Scan for the cell matching the given text and deliver its [x, y] coordinate at center. 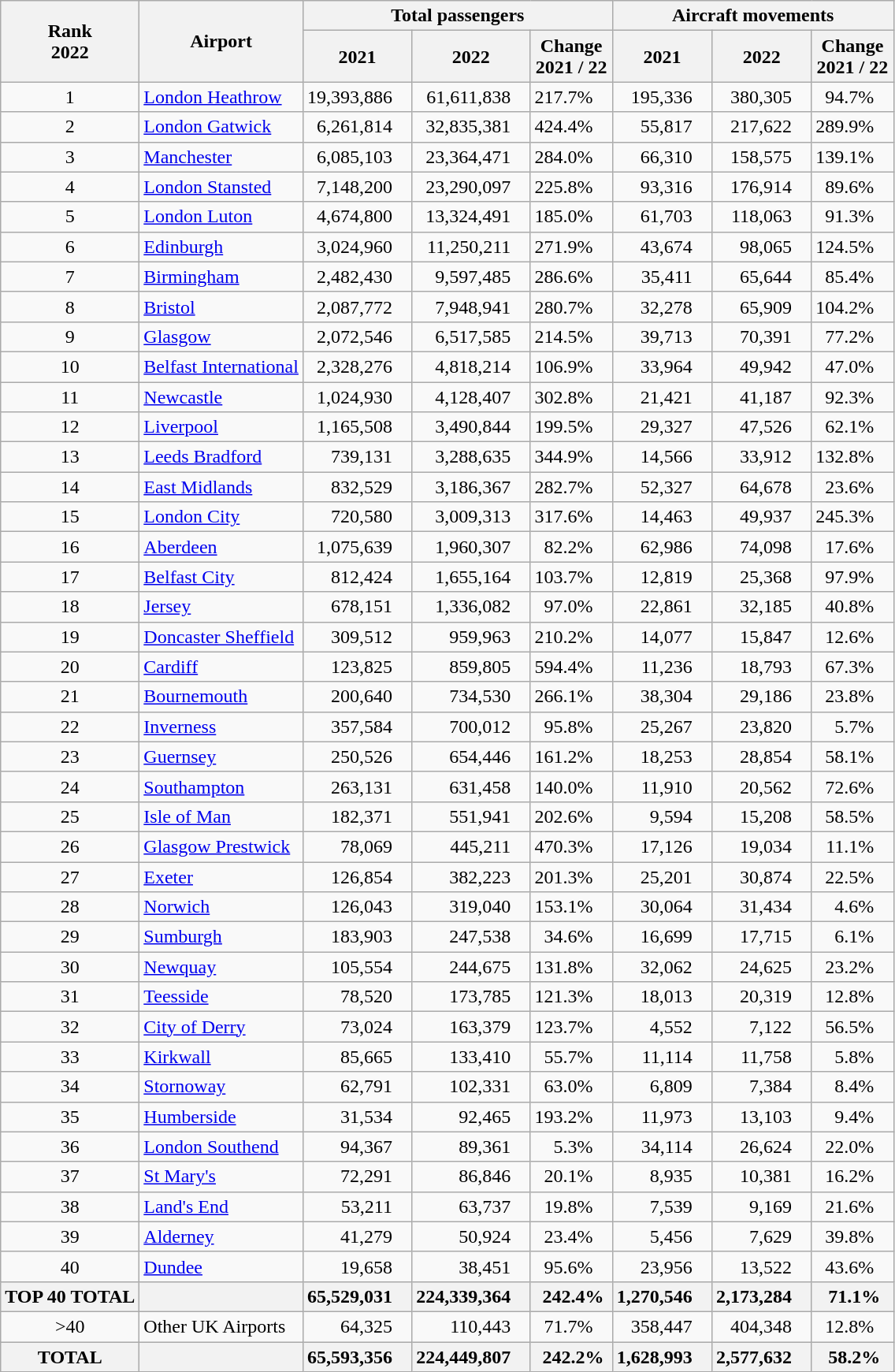
23 [70, 757]
106.9% [571, 366]
8 [70, 307]
132.8% [852, 457]
Newcastle [221, 396]
17,126 [662, 846]
2,577,632 [762, 1356]
9,597,485 [471, 277]
13 [70, 457]
14 [70, 487]
63,737 [471, 1207]
95.6% [571, 1266]
9 [70, 336]
Glasgow Prestwick [221, 846]
78,069 [357, 846]
424.4% [571, 127]
3,009,313 [471, 517]
4,552 [662, 1027]
14,463 [662, 517]
Rank2022 [70, 41]
12,819 [662, 577]
22.5% [852, 877]
11.1% [852, 846]
98,065 [762, 247]
224,339,364 [471, 1296]
11 [70, 396]
5.7% [852, 727]
13,324,491 [471, 217]
3 [70, 157]
23,364,471 [471, 157]
271.9% [571, 247]
74,098 [762, 547]
250,526 [357, 757]
242.2% [571, 1356]
15,847 [762, 637]
56.5% [852, 1027]
14,077 [662, 637]
Manchester [221, 157]
34 [70, 1087]
7 [70, 277]
38,451 [471, 1266]
71.7% [571, 1326]
3,024,960 [357, 247]
33,912 [762, 457]
89,361 [471, 1147]
13,103 [762, 1117]
London Stansted [221, 187]
12 [70, 427]
5.8% [852, 1057]
358,447 [662, 1326]
102,331 [471, 1087]
97.0% [571, 607]
31,534 [357, 1117]
Dundee [221, 1266]
67.3% [852, 667]
91.3% [852, 217]
105,554 [357, 967]
131.8% [571, 967]
18,013 [662, 997]
Land's End [221, 1207]
126,043 [357, 907]
214.5% [571, 336]
85.4% [852, 277]
11,236 [662, 667]
244,675 [471, 967]
55.7% [571, 1057]
7,148,200 [357, 187]
62.1% [852, 427]
33 [70, 1057]
Kirkwall [221, 1057]
Stornoway [221, 1087]
21.6% [852, 1207]
24 [70, 786]
25 [70, 816]
10,381 [762, 1177]
64,325 [357, 1326]
86,846 [471, 1177]
London Luton [221, 217]
319,040 [471, 907]
199.5% [571, 427]
126,854 [357, 877]
20,319 [762, 997]
35,411 [662, 277]
7,539 [662, 1207]
6,809 [662, 1087]
654,446 [471, 757]
22,861 [662, 607]
Guernsey [221, 757]
20 [70, 667]
242.4% [571, 1296]
Liverpool [221, 427]
104.2% [852, 307]
380,305 [762, 97]
47,526 [762, 427]
18,793 [762, 667]
21,421 [662, 396]
36 [70, 1147]
39 [70, 1236]
832,529 [357, 487]
23.4% [571, 1236]
32 [70, 1027]
11,758 [762, 1057]
62,791 [357, 1087]
41,187 [762, 396]
37 [70, 1177]
58.1% [852, 757]
124.5% [852, 247]
7,948,941 [471, 307]
31 [70, 997]
185.0% [571, 217]
40.8% [852, 607]
344.9% [571, 457]
103.7% [571, 577]
71.1% [852, 1296]
53,211 [357, 1207]
Birmingham [221, 277]
33,964 [662, 366]
22 [70, 727]
202.6% [571, 816]
29 [70, 937]
Edinburgh [221, 247]
470.3% [571, 846]
Norwich [221, 907]
34.6% [571, 937]
5.3% [571, 1147]
61,611,838 [471, 97]
82.2% [571, 547]
3,490,844 [471, 427]
158,575 [762, 157]
TOP 40 TOTAL [70, 1296]
121.3% [571, 997]
Belfast International [221, 366]
38,304 [662, 697]
11,114 [662, 1057]
72.6% [852, 786]
55,817 [662, 127]
32,185 [762, 607]
11,910 [662, 786]
Airport [221, 41]
28 [70, 907]
29,327 [662, 427]
47.0% [852, 366]
London City [221, 517]
66,310 [662, 157]
Bristol [221, 307]
163,379 [471, 1027]
35 [70, 1117]
39.8% [852, 1236]
1,960,307 [471, 547]
5 [70, 217]
49,937 [762, 517]
700,012 [471, 727]
282.7% [571, 487]
94,367 [357, 1147]
23.6% [852, 487]
East Midlands [221, 487]
Bournemouth [221, 697]
9,594 [662, 816]
Other UK Airports [221, 1326]
32,278 [662, 307]
9.4% [852, 1117]
32,835,381 [471, 127]
Humberside [221, 1117]
309,512 [357, 637]
Sumburgh [221, 937]
183,903 [357, 937]
40 [70, 1266]
302.8% [571, 396]
58.5% [852, 816]
Total passengers [457, 16]
65,529,031 [357, 1296]
123.7% [571, 1027]
263,131 [357, 786]
Belfast City [221, 577]
266.1% [571, 697]
8,935 [662, 1177]
859,805 [471, 667]
140.0% [571, 786]
39,713 [662, 336]
195,336 [662, 97]
245.3% [852, 517]
3,288,635 [471, 457]
30 [70, 967]
12.6% [852, 637]
739,131 [357, 457]
25,368 [762, 577]
404,348 [762, 1326]
201.3% [571, 877]
133,410 [471, 1057]
77.2% [852, 336]
5,456 [662, 1236]
4 [70, 187]
Southampton [221, 786]
72,291 [357, 1177]
16 [70, 547]
49,942 [762, 366]
65,644 [762, 277]
65,593,356 [357, 1356]
1,270,546 [662, 1296]
1,655,164 [471, 577]
23,956 [662, 1266]
1,024,930 [357, 396]
61,703 [662, 217]
30,874 [762, 877]
73,024 [357, 1027]
St Mary's [221, 1177]
63.0% [571, 1087]
6,261,814 [357, 127]
10 [70, 366]
78,520 [357, 997]
Isle of Man [221, 816]
34,114 [662, 1147]
289.9% [852, 127]
28,854 [762, 757]
9,169 [762, 1207]
Teesside [221, 997]
734,530 [471, 697]
London Gatwick [221, 127]
18 [70, 607]
11,973 [662, 1117]
Newquay [221, 967]
357,584 [357, 727]
26,624 [762, 1147]
247,538 [471, 937]
85,665 [357, 1057]
1,075,639 [357, 547]
24,625 [762, 967]
92,465 [471, 1117]
38 [70, 1207]
7,122 [762, 1027]
1,336,082 [471, 607]
Aircraft movements [753, 16]
594.4% [571, 667]
City of Derry [221, 1027]
2,173,284 [762, 1296]
25,201 [662, 877]
217.7% [571, 97]
20,562 [762, 786]
19 [70, 637]
193.2% [571, 1117]
173,785 [471, 997]
32,062 [662, 967]
31,434 [762, 907]
13,522 [762, 1266]
London Southend [221, 1147]
Inverness [221, 727]
95.8% [571, 727]
123,825 [357, 667]
1,628,993 [662, 1356]
14,566 [662, 457]
Doncaster Sheffield [221, 637]
812,424 [357, 577]
16.2% [852, 1177]
2,328,276 [357, 366]
21 [70, 697]
25,267 [662, 727]
Aberdeen [221, 547]
15,208 [762, 816]
1,165,508 [357, 427]
30,064 [662, 907]
18,253 [662, 757]
TOTAL [70, 1356]
7,384 [762, 1087]
20.1% [571, 1177]
11,250,211 [471, 247]
139.1% [852, 157]
29,186 [762, 697]
22.0% [852, 1147]
200,640 [357, 697]
23.2% [852, 967]
Leeds Bradford [221, 457]
631,458 [471, 786]
93,316 [662, 187]
64,678 [762, 487]
284.0% [571, 157]
London Heathrow [221, 97]
2,087,772 [357, 307]
161.2% [571, 757]
50,924 [471, 1236]
110,443 [471, 1326]
7,629 [762, 1236]
17 [70, 577]
6,517,585 [471, 336]
176,914 [762, 187]
4,674,800 [357, 217]
678,151 [357, 607]
4.6% [852, 907]
62,986 [662, 547]
153.1% [571, 907]
26 [70, 846]
959,963 [471, 637]
19,393,886 [357, 97]
2,482,430 [357, 277]
317.6% [571, 517]
27 [70, 877]
15 [70, 517]
8.4% [852, 1087]
720,580 [357, 517]
43,674 [662, 247]
43.6% [852, 1266]
6.1% [852, 937]
182,371 [357, 816]
445,211 [471, 846]
17.6% [852, 547]
382,223 [471, 877]
19,658 [357, 1266]
224,449,807 [471, 1356]
16,699 [662, 937]
6 [70, 247]
19.8% [571, 1207]
70,391 [762, 336]
551,941 [471, 816]
4,818,214 [471, 366]
58.2% [852, 1356]
Cardiff [221, 667]
92.3% [852, 396]
2 [70, 127]
118,063 [762, 217]
2,072,546 [357, 336]
217,622 [762, 127]
23,290,097 [471, 187]
4,128,407 [471, 396]
23,820 [762, 727]
19,034 [762, 846]
225.8% [571, 187]
6,085,103 [357, 157]
>40 [70, 1326]
41,279 [357, 1236]
17,715 [762, 937]
Glasgow [221, 336]
65,909 [762, 307]
Alderney [221, 1236]
23.8% [852, 697]
97.9% [852, 577]
1 [70, 97]
Exeter [221, 877]
89.6% [852, 187]
286.6% [571, 277]
3,186,367 [471, 487]
280.7% [571, 307]
Jersey [221, 607]
52,327 [662, 487]
210.2% [571, 637]
94.7% [852, 97]
